Pinpoint the cell where the given text exists, returning its (X, Y) midpoint coordinate. 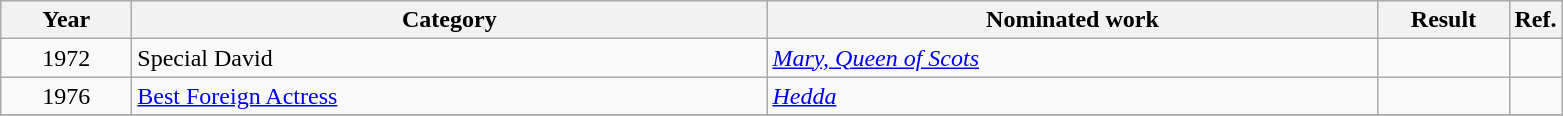
1972 (66, 58)
Special David (450, 58)
Nominated work (1072, 20)
Year (66, 20)
Best Foreign Actress (450, 96)
Hedda (1072, 96)
Ref. (1536, 20)
Result (1444, 20)
Mary, Queen of Scots (1072, 58)
1976 (66, 96)
Category (450, 20)
